For the text-containing cell, return its midpoint in [X, Y] coordinate format. 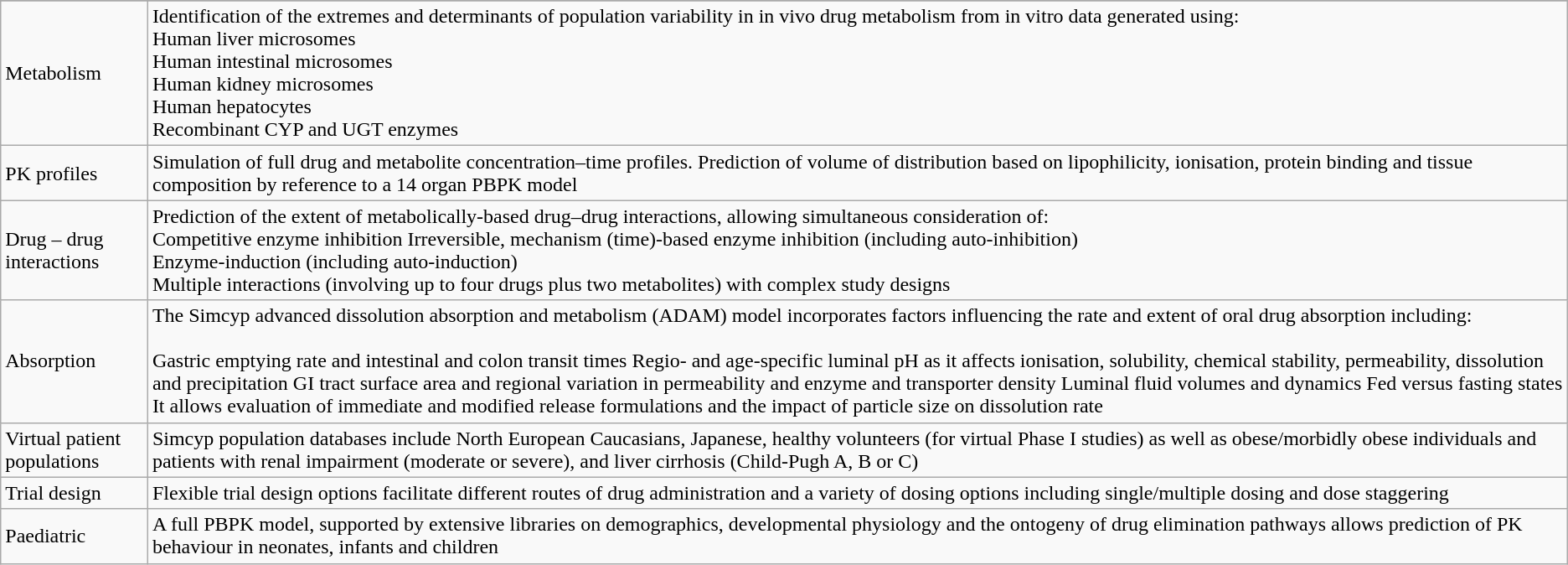
Trial design [75, 493]
Virtual patient populations [75, 449]
Metabolism [75, 74]
Absorption [75, 361]
PK profiles [75, 173]
Drug – drug interactions [75, 250]
Paediatric [75, 536]
